Output the [X, Y] coordinate of the center of the cell containing the given text.  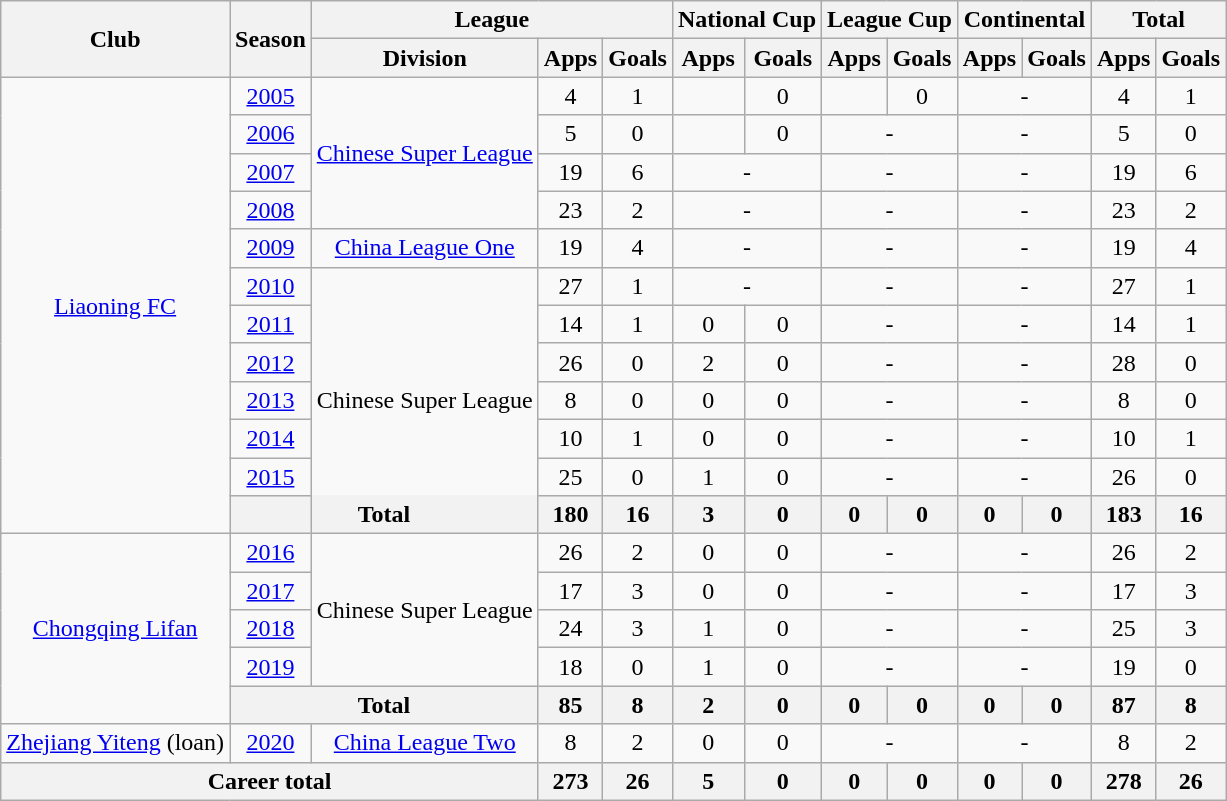
National Cup [746, 20]
2005 [271, 96]
Career total [270, 781]
2017 [271, 591]
League [492, 20]
2013 [271, 400]
278 [1123, 781]
2009 [271, 248]
Division [424, 58]
2018 [271, 629]
2015 [271, 477]
2012 [271, 362]
Club [116, 39]
2020 [271, 743]
2007 [271, 172]
2010 [271, 286]
180 [570, 515]
18 [570, 667]
2006 [271, 134]
85 [570, 705]
2011 [271, 324]
2019 [271, 667]
China League One [424, 248]
Liaoning FC [116, 306]
24 [570, 629]
League Cup [890, 20]
Season [271, 39]
2014 [271, 438]
Chongqing Lifan [116, 629]
Continental [1024, 20]
28 [1123, 362]
2016 [271, 553]
China League Two [424, 743]
Zhejiang Yiteng (loan) [116, 743]
273 [570, 781]
183 [1123, 515]
2008 [271, 210]
87 [1123, 705]
